Return (X, Y) of the center of cell containing provided text 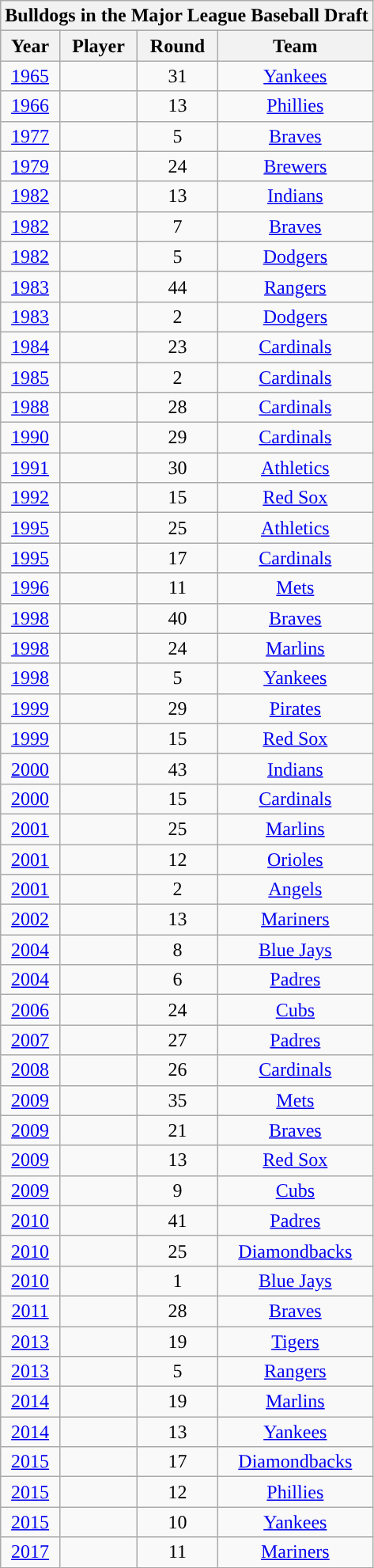
43 (178, 769)
2008 (30, 1070)
2007 (30, 1040)
41 (178, 1221)
Pirates (295, 708)
1965 (30, 76)
35 (178, 1100)
23 (178, 347)
Tigers (295, 1342)
1977 (30, 136)
1988 (30, 408)
Year (30, 46)
8 (178, 950)
1966 (30, 106)
27 (178, 1040)
7 (178, 226)
31 (178, 76)
Round (178, 46)
2006 (30, 1010)
Brewers (295, 166)
6 (178, 980)
1992 (30, 498)
1990 (30, 438)
9 (178, 1190)
2011 (30, 1311)
40 (178, 618)
Angels (295, 890)
2002 (30, 920)
1991 (30, 468)
30 (178, 468)
1979 (30, 166)
1984 (30, 347)
Team (295, 46)
10 (178, 1522)
26 (178, 1070)
1996 (30, 588)
Bulldogs in the Major League Baseball Draft (187, 16)
1985 (30, 378)
Player (98, 46)
2017 (30, 1552)
Orioles (295, 859)
1 (178, 1281)
21 (178, 1130)
44 (178, 287)
